Determine the (X, Y) coordinate at the center of the cell enclosing the given text.  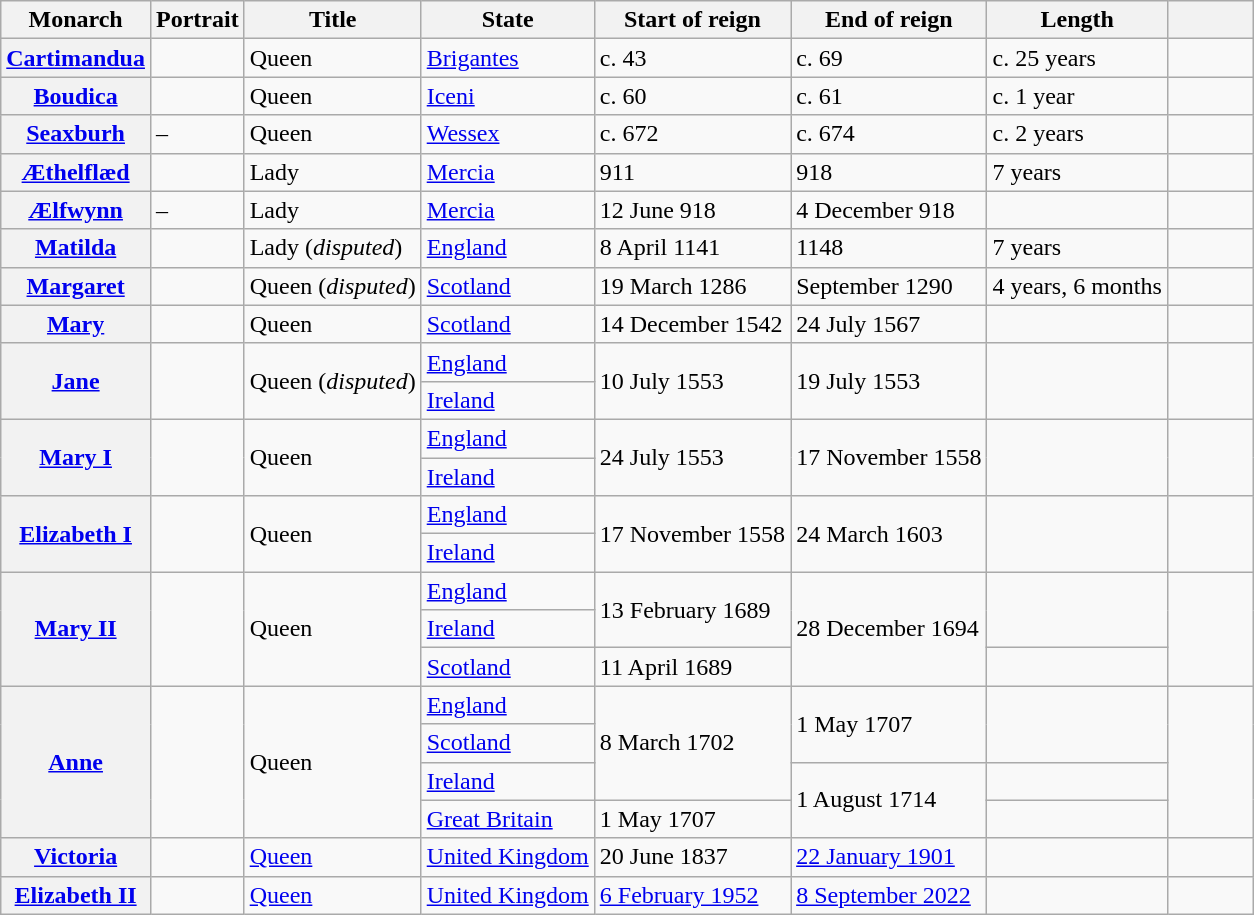
13 February 1689 (692, 610)
Start of reign (692, 20)
20 June 1837 (692, 857)
Victoria (76, 857)
28 December 1694 (889, 629)
c. 2 years (1077, 134)
Great Britain (508, 819)
Cartimandua (76, 58)
Iceni (508, 96)
4 December 918 (889, 210)
8 March 1702 (692, 743)
10 July 1553 (692, 381)
Length (1077, 20)
c. 672 (692, 134)
12 June 918 (692, 210)
Boudica (76, 96)
c. 1 year (1077, 96)
4 years, 6 months (1077, 286)
24 July 1553 (692, 457)
19 March 1286 (692, 286)
Mary II (76, 629)
Title (332, 20)
Mary (76, 324)
1 August 1714 (889, 800)
24 March 1603 (889, 534)
c. 674 (889, 134)
Mary I (76, 457)
c. 61 (889, 96)
End of reign (889, 20)
22 January 1901 (889, 857)
Wessex (508, 134)
918 (889, 172)
Matilda (76, 248)
c. 60 (692, 96)
Seaxburh (76, 134)
8 April 1141 (692, 248)
14 December 1542 (692, 324)
Elizabeth I (76, 534)
19 July 1553 (889, 381)
Lady (disputed) (332, 248)
Æthelflæd (76, 172)
c. 43 (692, 58)
1148 (889, 248)
Brigantes (508, 58)
Portrait (197, 20)
Margaret (76, 286)
September 1290 (889, 286)
911 (692, 172)
Monarch (76, 20)
c. 69 (889, 58)
6 February 1952 (692, 895)
Jane (76, 381)
c. 25 years (1077, 58)
Ælfwynn (76, 210)
State (508, 20)
8 September 2022 (889, 895)
Elizabeth II (76, 895)
24 July 1567 (889, 324)
Anne (76, 762)
11 April 1689 (692, 667)
